Determine the [X, Y] coordinate at the center of the cell enclosing the given text.  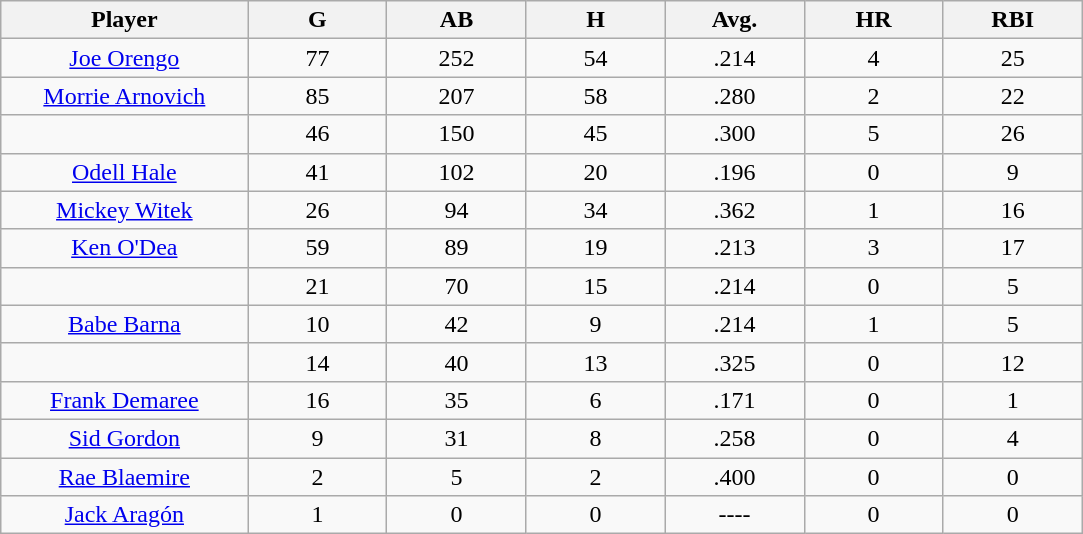
.400 [734, 477]
31 [456, 438]
.325 [734, 362]
14 [318, 362]
40 [456, 362]
13 [596, 362]
20 [596, 172]
21 [318, 286]
Avg. [734, 20]
25 [1012, 58]
Ken O'Dea [124, 248]
.362 [734, 210]
46 [318, 134]
150 [456, 134]
102 [456, 172]
252 [456, 58]
Odell Hale [124, 172]
Rae Blaemire [124, 477]
77 [318, 58]
34 [596, 210]
19 [596, 248]
RBI [1012, 20]
22 [1012, 96]
41 [318, 172]
70 [456, 286]
94 [456, 210]
42 [456, 324]
Mickey Witek [124, 210]
58 [596, 96]
Jack Aragón [124, 515]
3 [874, 248]
15 [596, 286]
Babe Barna [124, 324]
17 [1012, 248]
AB [456, 20]
35 [456, 400]
HR [874, 20]
.171 [734, 400]
89 [456, 248]
.213 [734, 248]
Joe Orengo [124, 58]
.300 [734, 134]
59 [318, 248]
10 [318, 324]
8 [596, 438]
45 [596, 134]
6 [596, 400]
.258 [734, 438]
Frank Demaree [124, 400]
207 [456, 96]
Sid Gordon [124, 438]
12 [1012, 362]
.196 [734, 172]
Morrie Arnovich [124, 96]
54 [596, 58]
---- [734, 515]
.280 [734, 96]
G [318, 20]
H [596, 20]
Player [124, 20]
85 [318, 96]
